Extract the (x, y) coordinate from the center of the cell holding the provided text.  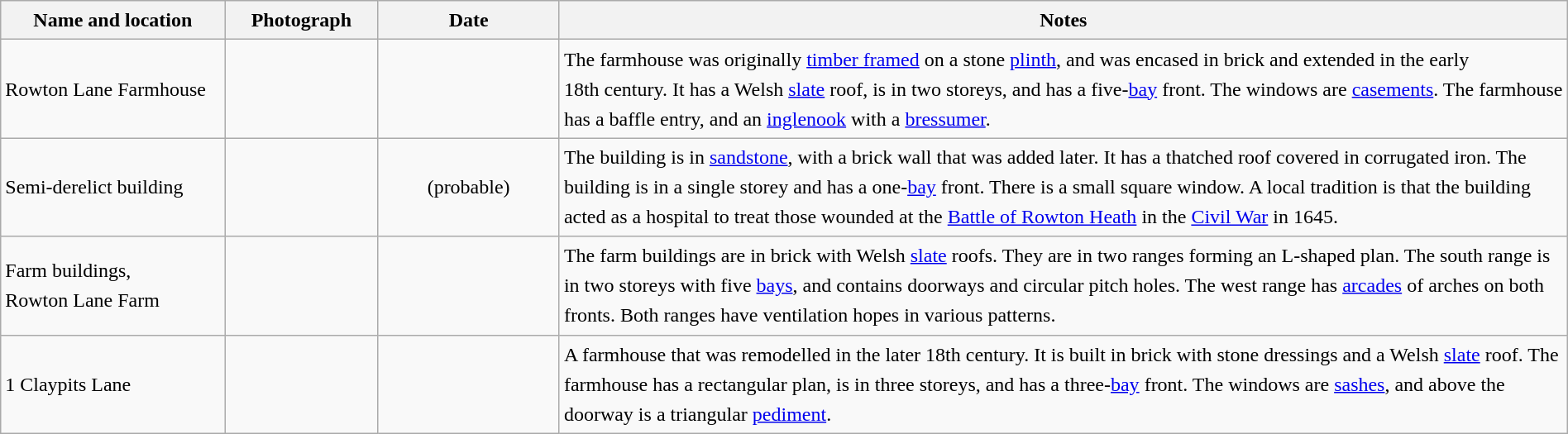
Farm buildings,Rowton Lane Farm (112, 286)
Rowton Lane Farmhouse (112, 89)
Photograph (301, 20)
Date (468, 20)
(probable) (468, 187)
Notes (1064, 20)
1 Claypits Lane (112, 384)
Name and location (112, 20)
Semi-derelict building (112, 187)
